Pinpoint the cell where the given text exists, returning its [X, Y] midpoint coordinate. 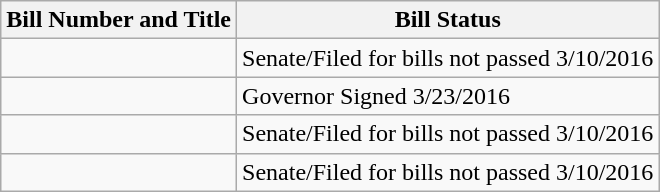
Bill Status [448, 20]
Bill Number and Title [119, 20]
Governor Signed 3/23/2016 [448, 96]
